Provide the [X, Y] coordinate of the cell's center where the given text is located.  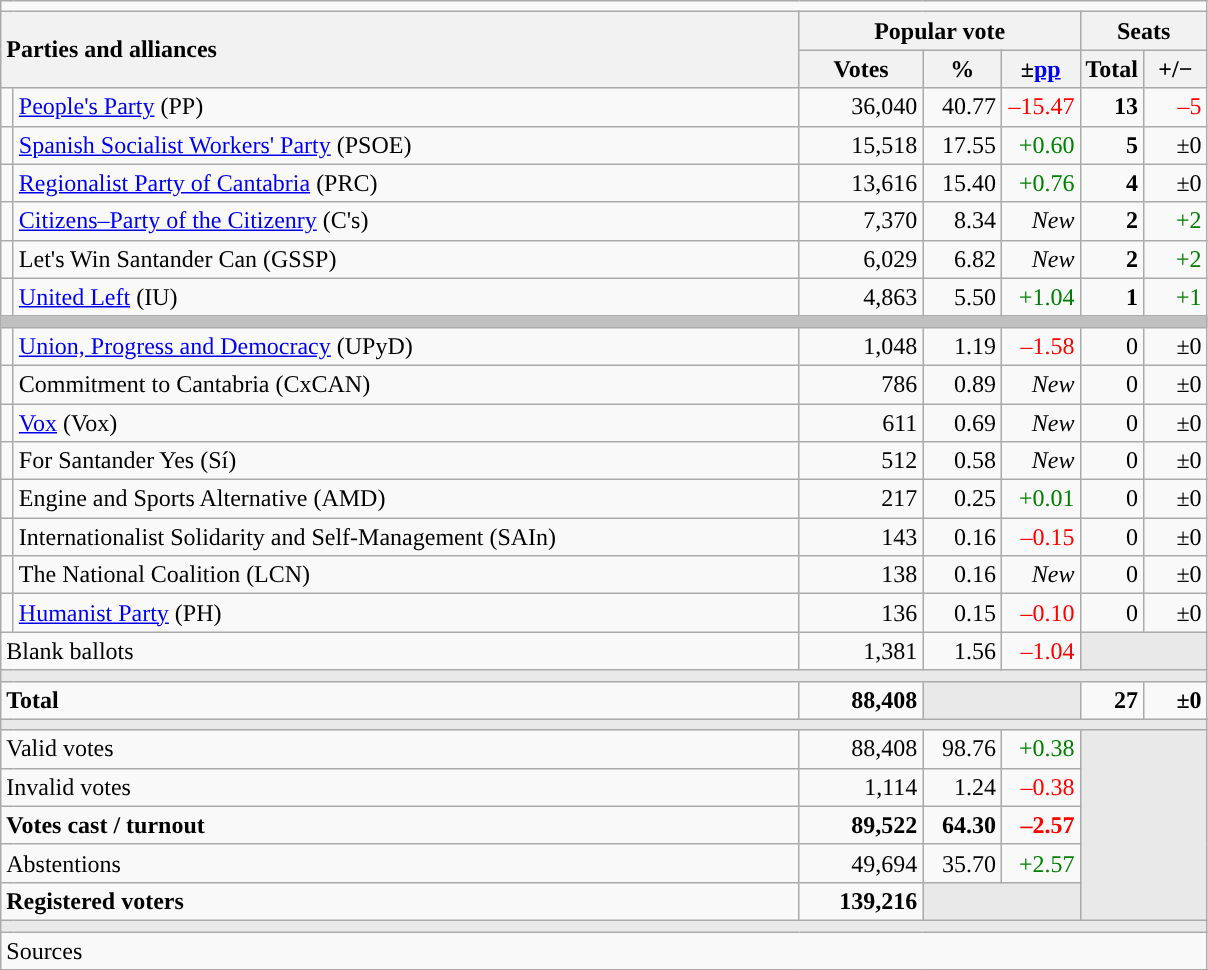
5.50 [962, 297]
Regionalist Party of Cantabria (PRC) [406, 183]
1.24 [962, 787]
35.70 [962, 863]
89,522 [861, 825]
Votes cast / turnout [400, 825]
1,114 [861, 787]
–1.04 [1040, 651]
–0.15 [1040, 537]
For Santander Yes (Sí) [406, 461]
7,370 [861, 221]
Valid votes [400, 749]
1 [1112, 297]
Parties and alliances [400, 50]
6.82 [962, 259]
+0.76 [1040, 183]
0.89 [962, 384]
–1.58 [1040, 346]
+0.38 [1040, 749]
–15.47 [1040, 107]
138 [861, 575]
Invalid votes [400, 787]
United Left (IU) [406, 297]
4,863 [861, 297]
13 [1112, 107]
27 [1112, 700]
Internationalist Solidarity and Self-Management (SAIn) [406, 537]
Seats [1144, 31]
6,029 [861, 259]
+1.04 [1040, 297]
0.15 [962, 613]
Engine and Sports Alternative (AMD) [406, 499]
+0.01 [1040, 499]
Votes [861, 69]
–0.10 [1040, 613]
98.76 [962, 749]
–2.57 [1040, 825]
139,216 [861, 901]
4 [1112, 183]
People's Party (PP) [406, 107]
0.25 [962, 499]
Spanish Socialist Workers' Party (PSOE) [406, 145]
Union, Progress and Democracy (UPyD) [406, 346]
1.56 [962, 651]
Vox (Vox) [406, 423]
+2.57 [1040, 863]
±pp [1040, 69]
143 [861, 537]
217 [861, 499]
64.30 [962, 825]
Sources [604, 951]
+0.60 [1040, 145]
786 [861, 384]
15,518 [861, 145]
49,694 [861, 863]
1,048 [861, 346]
Registered voters [400, 901]
1.19 [962, 346]
Citizens–Party of the Citizenry (C's) [406, 221]
Commitment to Cantabria (CxCAN) [406, 384]
0.69 [962, 423]
40.77 [962, 107]
–5 [1176, 107]
% [962, 69]
Abstentions [400, 863]
15.40 [962, 183]
+1 [1176, 297]
611 [861, 423]
5 [1112, 145]
+/− [1176, 69]
13,616 [861, 183]
Let's Win Santander Can (GSSP) [406, 259]
8.34 [962, 221]
36,040 [861, 107]
1,381 [861, 651]
The National Coalition (LCN) [406, 575]
17.55 [962, 145]
Popular vote [940, 31]
512 [861, 461]
0.58 [962, 461]
Humanist Party (PH) [406, 613]
136 [861, 613]
Blank ballots [400, 651]
–0.38 [1040, 787]
